Return the (x, y) coordinate for the center point of the cell that contains the specified text.  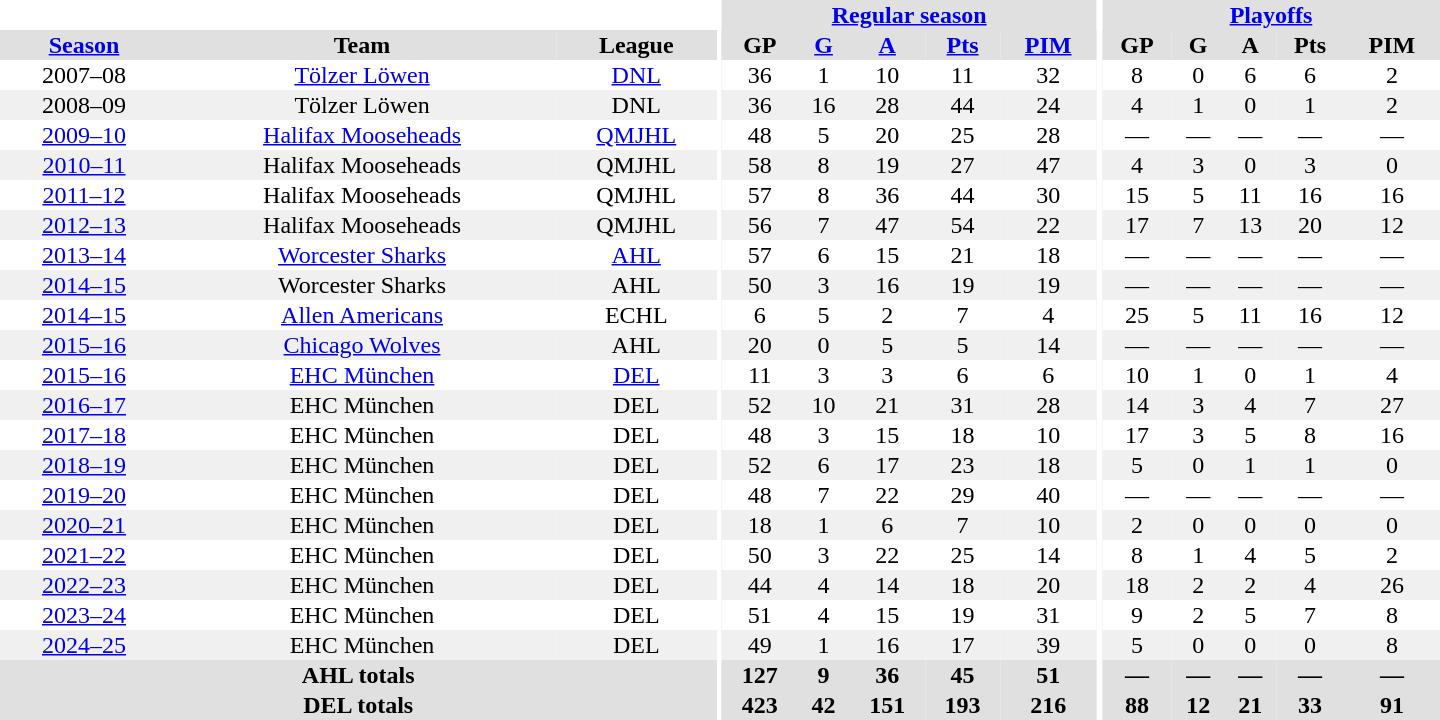
ECHL (636, 315)
216 (1048, 705)
2011–12 (84, 195)
Playoffs (1271, 15)
423 (760, 705)
2007–08 (84, 75)
2010–11 (84, 165)
49 (760, 645)
2017–18 (84, 435)
33 (1310, 705)
151 (888, 705)
30 (1048, 195)
23 (962, 465)
2021–22 (84, 555)
2022–23 (84, 585)
2020–21 (84, 525)
AHL totals (358, 675)
13 (1250, 225)
DEL totals (358, 705)
2018–19 (84, 465)
45 (962, 675)
193 (962, 705)
Chicago Wolves (362, 345)
24 (1048, 105)
88 (1137, 705)
29 (962, 495)
56 (760, 225)
Season (84, 45)
Team (362, 45)
40 (1048, 495)
2024–25 (84, 645)
2023–24 (84, 615)
42 (823, 705)
39 (1048, 645)
Allen Americans (362, 315)
32 (1048, 75)
2012–13 (84, 225)
League (636, 45)
127 (760, 675)
2016–17 (84, 405)
54 (962, 225)
2008–09 (84, 105)
91 (1392, 705)
2009–10 (84, 135)
2013–14 (84, 255)
2019–20 (84, 495)
Regular season (909, 15)
26 (1392, 585)
58 (760, 165)
